Locate the cell with the specified text and output its [x, y] center coordinate. 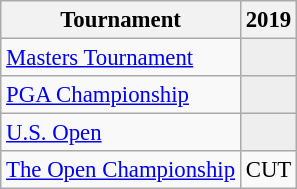
Tournament [121, 20]
The Open Championship [121, 170]
2019 [268, 20]
U.S. Open [121, 133]
CUT [268, 170]
Masters Tournament [121, 58]
PGA Championship [121, 95]
